Identify which cell holds the provided text, then report its (x, y) central coordinate. 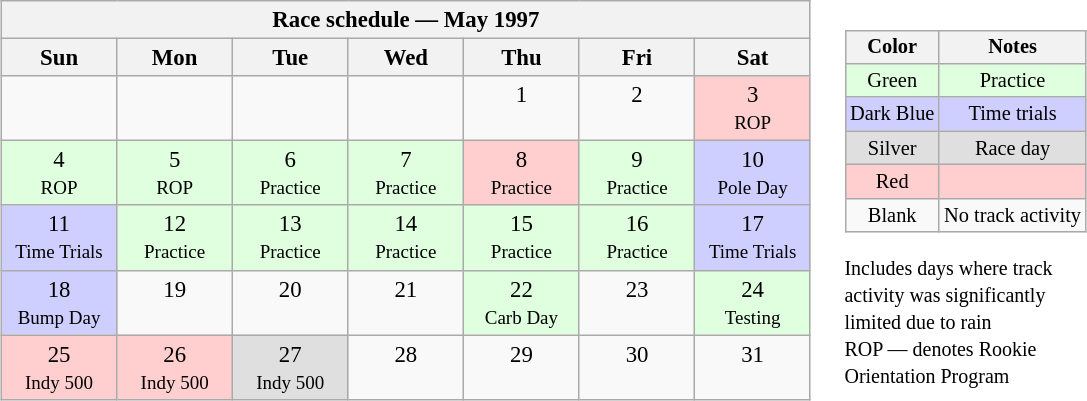
3ROP (753, 108)
Red (892, 182)
Tue (290, 58)
20 (290, 302)
19 (175, 302)
12Practice (175, 238)
28 (406, 368)
9Practice (637, 174)
23 (637, 302)
31 (753, 368)
10Pole Day (753, 174)
Color (892, 47)
Wed (406, 58)
Dark Blue (892, 114)
22Carb Day (522, 302)
7Practice (406, 174)
5ROP (175, 174)
1 (522, 108)
Race schedule — May 1997 (406, 20)
15Practice (522, 238)
Time trials (1012, 114)
27Indy 500 (290, 368)
4ROP (59, 174)
26Indy 500 (175, 368)
Silver (892, 148)
8Practice (522, 174)
21 (406, 302)
Practice (1012, 81)
Thu (522, 58)
18Bump Day (59, 302)
30 (637, 368)
Notes (1012, 47)
Mon (175, 58)
25Indy 500 (59, 368)
Sat (753, 58)
29 (522, 368)
Fri (637, 58)
11Time Trials (59, 238)
14Practice (406, 238)
6Practice (290, 174)
17Time Trials (753, 238)
No track activity (1012, 215)
2 (637, 108)
Green (892, 81)
Blank (892, 215)
16Practice (637, 238)
24Testing (753, 302)
Race day (1012, 148)
13Practice (290, 238)
Sun (59, 58)
